Find where the given text appears and provide that cell's center as (X, Y) coordinate. 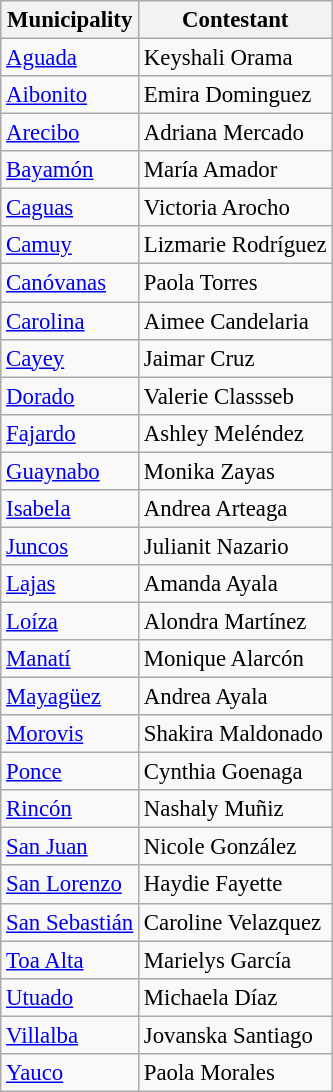
Mayagüez (70, 697)
Bayamón (70, 170)
Andrea Ayala (236, 697)
Marielys García (236, 960)
Rincón (70, 809)
Isabela (70, 509)
Dorado (70, 396)
Guaynabo (70, 471)
Ponce (70, 772)
Toa Alta (70, 960)
San Juan (70, 847)
Juncos (70, 546)
Andrea Arteaga (236, 509)
Michaela Díaz (236, 997)
Utuado (70, 997)
Ashley Meléndez (236, 433)
Monique Alarcón (236, 659)
María Amador (236, 170)
Emira Dominguez (236, 95)
San Lorenzo (70, 885)
Villalba (70, 1035)
Canóvanas (70, 283)
Amanda Ayala (236, 584)
Alondra Martínez (236, 621)
Keyshali Orama (236, 58)
San Sebastián (70, 922)
Loíza (70, 621)
Nashaly Muñiz (236, 809)
Paola Torres (236, 283)
Municipality (70, 20)
Camuy (70, 245)
Julianit Nazario (236, 546)
Haydie Fayette (236, 885)
Lizmarie Rodríguez (236, 245)
Jovanska Santiago (236, 1035)
Jaimar Cruz (236, 358)
Contestant (236, 20)
Aguada (70, 58)
Lajas (70, 584)
Carolina (70, 321)
Cayey (70, 358)
Paola Morales (236, 1073)
Monika Zayas (236, 471)
Morovis (70, 734)
Valerie Classseb (236, 396)
Caguas (70, 208)
Shakira Maldonado (236, 734)
Adriana Mercado (236, 133)
Cynthia Goenaga (236, 772)
Aibonito (70, 95)
Caroline Velazquez (236, 922)
Nicole González (236, 847)
Aimee Candelaria (236, 321)
Victoria Arocho (236, 208)
Manatí (70, 659)
Arecibo (70, 133)
Yauco (70, 1073)
Fajardo (70, 433)
